Capture the cell that displays the provided text and extract its [x, y] central coordinate. 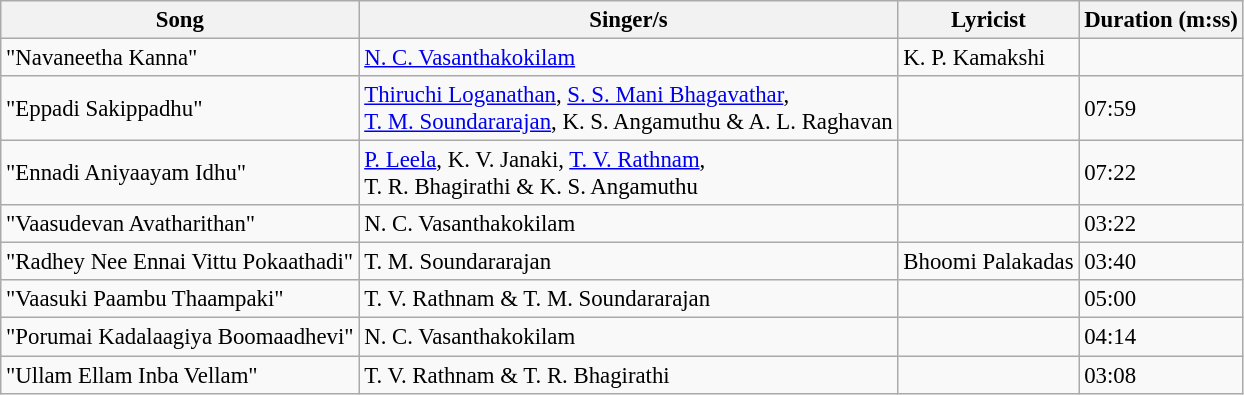
04:14 [1161, 337]
07:59 [1161, 108]
03:22 [1161, 224]
P. Leela, K. V. Janaki, T. V. Rathnam, T. R. Bhagirathi & K. S. Angamuthu [628, 174]
"Ullam Ellam Inba Vellam" [180, 375]
Bhoomi Palakadas [988, 262]
07:22 [1161, 174]
03:08 [1161, 375]
Song [180, 20]
"Navaneetha Kanna" [180, 58]
Singer/s [628, 20]
T. V. Rathnam & T. M. Soundararajan [628, 299]
Lyricist [988, 20]
"Vaasuki Paambu Thaampaki" [180, 299]
T. V. Rathnam & T. R. Bhagirathi [628, 375]
"Radhey Nee Ennai Vittu Pokaathadi" [180, 262]
Duration (m:ss) [1161, 20]
"Porumai Kadalaagiya Boomaadhevi" [180, 337]
Thiruchi Loganathan, S. S. Mani Bhagavathar, T. M. Soundararajan, K. S. Angamuthu & A. L. Raghavan [628, 108]
K. P. Kamakshi [988, 58]
"Eppadi Sakippadhu" [180, 108]
T. M. Soundararajan [628, 262]
03:40 [1161, 262]
"Ennadi Aniyaayam Idhu" [180, 174]
"Vaasudevan Avatharithan" [180, 224]
05:00 [1161, 299]
